For the text-containing cell, return its midpoint in [x, y] coordinate format. 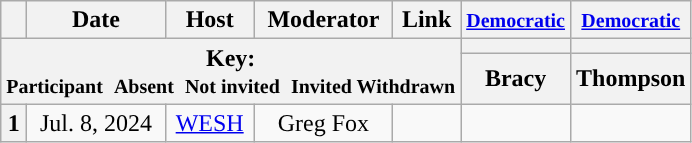
1 [14, 123]
Host [210, 20]
Greg Fox [323, 123]
Bracy [516, 78]
Jul. 8, 2024 [96, 123]
WESH [210, 123]
Thompson [631, 78]
Key: Participant Absent Not invited Invited Withdrawn [231, 72]
Moderator [323, 20]
Date [96, 20]
Link [427, 20]
